Search for the cell housing the specified text and yield its [x, y] center coordinate. 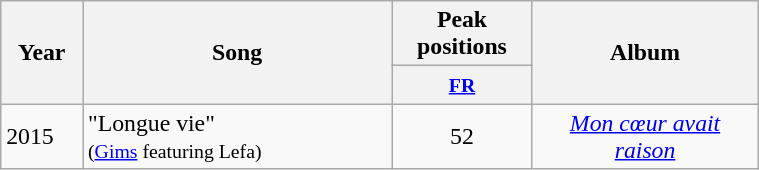
Song [236, 52]
52 [462, 136]
Album [644, 52]
2015 [42, 136]
Mon cœur avait raison [644, 136]
Year [42, 52]
FR [462, 85]
"Longue vie" (Gims featuring Lefa) [236, 136]
Peak positions [462, 34]
